Find where the given text appears and provide that cell's center as (X, Y) coordinate. 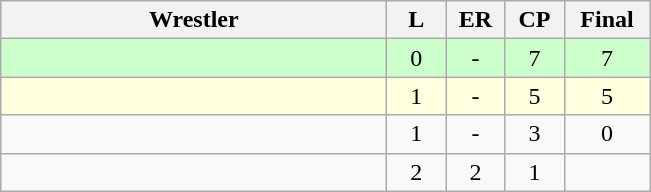
Wrestler (194, 20)
3 (534, 134)
Final (607, 20)
ER (476, 20)
CP (534, 20)
L (416, 20)
